Scan for the cell matching the given text and deliver its (x, y) coordinate at center. 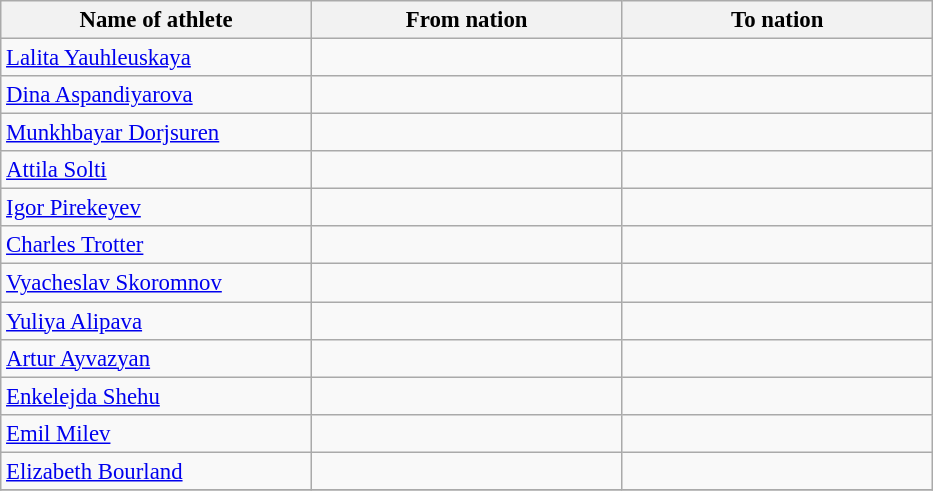
Munkhbayar Dorjsuren (156, 133)
Emil Milev (156, 433)
Lalita Yauhleuskaya (156, 58)
Enkelejda Shehu (156, 396)
Charles Trotter (156, 245)
Vyacheslav Skoromnov (156, 283)
Attila Solti (156, 170)
Igor Pirekeyev (156, 208)
Name of athlete (156, 20)
Dina Aspandiyarova (156, 95)
From nation (466, 20)
Yuliya Alipava (156, 321)
To nation (778, 20)
Elizabeth Bourland (156, 471)
Artur Ayvazyan (156, 358)
